Extract the (X, Y) coordinate from the center of the cell holding the provided text.  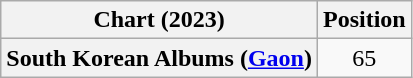
South Korean Albums (Gaon) (160, 58)
Chart (2023) (160, 20)
65 (364, 58)
Position (364, 20)
